Pinpoint the cell where the given text exists, returning its [X, Y] midpoint coordinate. 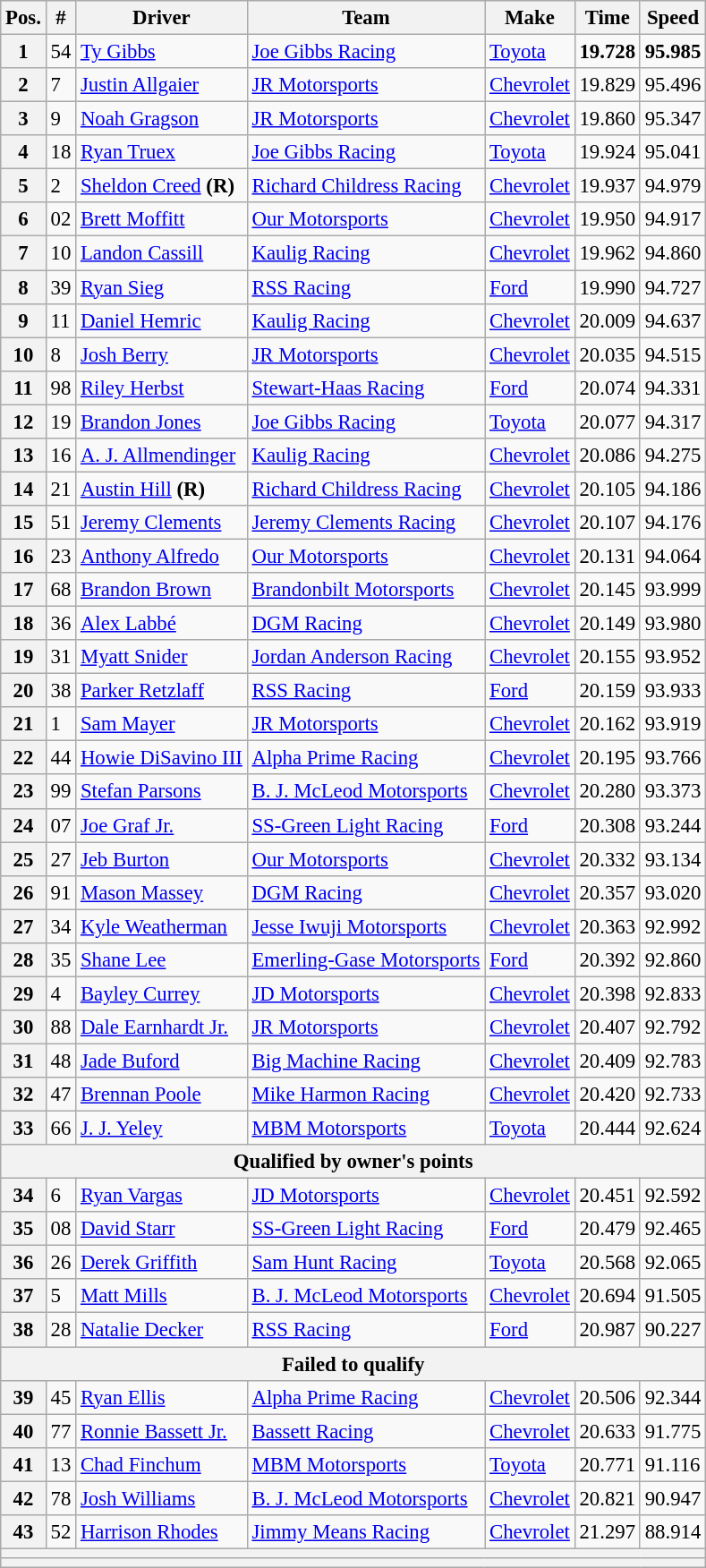
20.074 [607, 388]
98 [61, 388]
92.833 [673, 993]
Ryan Sieg [162, 287]
51 [61, 523]
20.633 [607, 1431]
94.637 [673, 320]
Noah Gragson [162, 119]
14 [23, 489]
20.035 [607, 354]
Ty Gibbs [162, 52]
Josh Berry [162, 354]
52 [61, 1532]
20.077 [607, 422]
Riley Herbst [162, 388]
Bayley Currey [162, 993]
Derek Griffith [162, 1263]
Ryan Truex [162, 152]
90.227 [673, 1330]
12 [23, 422]
20.479 [607, 1229]
Brennan Poole [162, 1095]
20.409 [607, 1061]
20.821 [607, 1498]
20 [23, 691]
92.465 [673, 1229]
45 [61, 1397]
19.990 [607, 287]
20.149 [607, 624]
Jesse Iwuji Motorsports [366, 926]
92.733 [673, 1095]
94.317 [673, 422]
94.727 [673, 287]
Justin Allgaier [162, 85]
Emerling-Gase Motorsports [366, 960]
93.919 [673, 724]
37 [23, 1297]
92.860 [673, 960]
32 [23, 1095]
Landon Cassill [162, 253]
93.134 [673, 859]
Time [607, 18]
20.145 [607, 590]
Mike Harmon Racing [366, 1095]
93.933 [673, 691]
40 [23, 1431]
94.275 [673, 456]
94.176 [673, 523]
48 [61, 1061]
92.344 [673, 1397]
Bassett Racing [366, 1431]
42 [23, 1498]
Sam Hunt Racing [366, 1263]
02 [61, 219]
3 [23, 119]
20.159 [607, 691]
Brandonbilt Motorsports [366, 590]
24 [23, 825]
68 [61, 590]
Jeremy Clements [162, 523]
20.506 [607, 1397]
95.496 [673, 85]
Stefan Parsons [162, 792]
20.162 [607, 724]
77 [61, 1431]
95.985 [673, 52]
88.914 [673, 1532]
Matt Mills [162, 1297]
Sam Mayer [162, 724]
33 [23, 1129]
43 [23, 1532]
20.420 [607, 1095]
92.592 [673, 1196]
Jordan Anderson Racing [366, 657]
Driver [162, 18]
22 [23, 758]
20.280 [607, 792]
Mason Massey [162, 892]
93.020 [673, 892]
Joe Graf Jr. [162, 825]
Dale Earnhardt Jr. [162, 1027]
44 [61, 758]
94.979 [673, 186]
93.952 [673, 657]
20.009 [607, 320]
Shane Lee [162, 960]
17 [23, 590]
95.041 [673, 152]
David Starr [162, 1229]
92.992 [673, 926]
Failed to qualify [353, 1364]
20.363 [607, 926]
20.131 [607, 556]
92.792 [673, 1027]
Make [530, 18]
Jade Buford [162, 1061]
91.775 [673, 1431]
92.624 [673, 1129]
Alex Labbé [162, 624]
20.086 [607, 456]
47 [61, 1095]
Jimmy Means Racing [366, 1532]
Brandon Brown [162, 590]
Daniel Hemric [162, 320]
20.107 [607, 523]
20.568 [607, 1263]
Chad Finchum [162, 1464]
Harrison Rhodes [162, 1532]
Team [366, 18]
29 [23, 993]
94.331 [673, 388]
Jeremy Clements Racing [366, 523]
88 [61, 1027]
78 [61, 1498]
93.373 [673, 792]
Qualified by owner's points [353, 1162]
92.065 [673, 1263]
20.357 [607, 892]
30 [23, 1027]
20.155 [607, 657]
J. J. Yeley [162, 1129]
54 [61, 52]
07 [61, 825]
19.924 [607, 152]
Ryan Vargas [162, 1196]
Ryan Ellis [162, 1397]
20.308 [607, 825]
20.771 [607, 1464]
Sheldon Creed (R) [162, 186]
91.505 [673, 1297]
20.987 [607, 1330]
94.917 [673, 219]
91 [61, 892]
20.407 [607, 1027]
Parker Retzlaff [162, 691]
93.999 [673, 590]
A. J. Allmendinger [162, 456]
41 [23, 1464]
93.766 [673, 758]
Howie DiSavino III [162, 758]
Josh Williams [162, 1498]
19.728 [607, 52]
19.937 [607, 186]
93.980 [673, 624]
Pos. [23, 18]
Big Machine Racing [366, 1061]
Speed [673, 18]
Natalie Decker [162, 1330]
Myatt Snider [162, 657]
Anthony Alfredo [162, 556]
94.515 [673, 354]
Brandon Jones [162, 422]
15 [23, 523]
19.962 [607, 253]
25 [23, 859]
Jeb Burton [162, 859]
# [61, 18]
95.347 [673, 119]
20.332 [607, 859]
92.783 [673, 1061]
19.829 [607, 85]
90.947 [673, 1498]
19.950 [607, 219]
20.451 [607, 1196]
21.297 [607, 1532]
08 [61, 1229]
Ronnie Bassett Jr. [162, 1431]
94.064 [673, 556]
20.694 [607, 1297]
20.105 [607, 489]
Stewart-Haas Racing [366, 388]
20.398 [607, 993]
19.860 [607, 119]
Kyle Weatherman [162, 926]
94.186 [673, 489]
91.116 [673, 1464]
20.444 [607, 1129]
94.860 [673, 253]
66 [61, 1129]
Brett Moffitt [162, 219]
99 [61, 792]
20.195 [607, 758]
Austin Hill (R) [162, 489]
93.244 [673, 825]
20.392 [607, 960]
